Find where the given text appears and provide that cell's center as [x, y] coordinate. 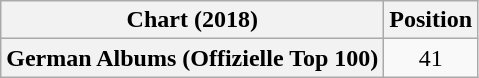
Chart (2018) [192, 20]
Position [431, 20]
German Albums (Offizielle Top 100) [192, 58]
41 [431, 58]
